Provide the [X, Y] coordinate of the cell's center where the given text is located.  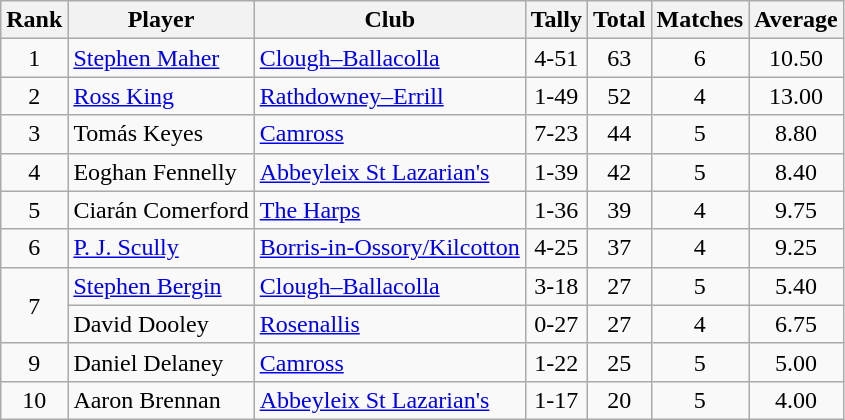
1-36 [556, 210]
20 [619, 400]
1-39 [556, 172]
9 [34, 362]
3 [34, 134]
1-17 [556, 400]
4.00 [796, 400]
7 [34, 305]
P. J. Scully [161, 248]
2 [34, 96]
7-23 [556, 134]
Daniel Delaney [161, 362]
The Harps [390, 210]
4-25 [556, 248]
9.25 [796, 248]
Ciarán Comerford [161, 210]
52 [619, 96]
Matches [700, 20]
10 [34, 400]
37 [619, 248]
6.75 [796, 324]
1-22 [556, 362]
10.50 [796, 58]
1 [34, 58]
Tally [556, 20]
Player [161, 20]
5.00 [796, 362]
David Dooley [161, 324]
0-27 [556, 324]
Borris-in-Ossory/Kilcotton [390, 248]
25 [619, 362]
Ross King [161, 96]
8.80 [796, 134]
Aaron Brennan [161, 400]
13.00 [796, 96]
44 [619, 134]
Stephen Maher [161, 58]
Rosenallis [390, 324]
39 [619, 210]
Total [619, 20]
4-51 [556, 58]
Club [390, 20]
Average [796, 20]
63 [619, 58]
42 [619, 172]
9.75 [796, 210]
5.40 [796, 286]
Rathdowney–Errill [390, 96]
8.40 [796, 172]
Tomás Keyes [161, 134]
Eoghan Fennelly [161, 172]
Rank [34, 20]
1-49 [556, 96]
Stephen Bergin [161, 286]
3-18 [556, 286]
